Provide the [x, y] coordinate of the cell's center where the given text is located.  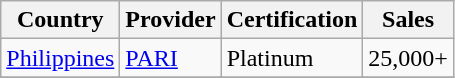
PARI [170, 58]
25,000+ [408, 58]
Country [60, 20]
Platinum [292, 58]
Provider [170, 20]
Philippines [60, 58]
Certification [292, 20]
Sales [408, 20]
